Determine the (x, y) coordinate at the center of the cell enclosing the given text.  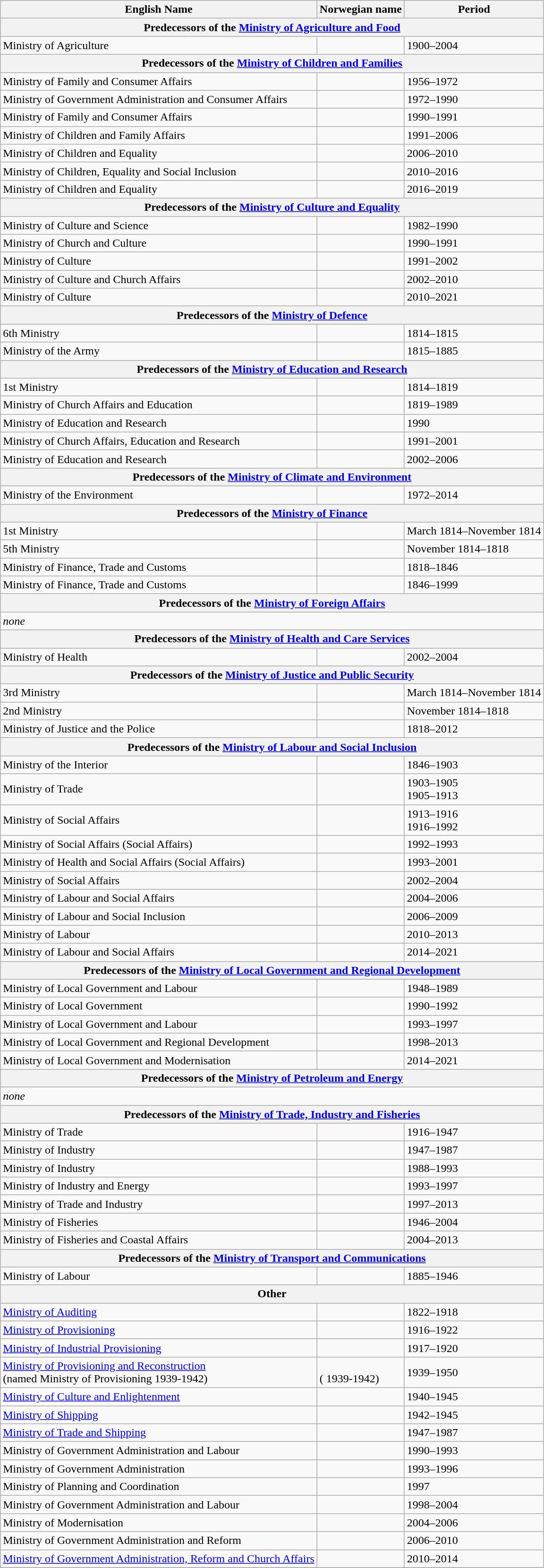
1990–1992 (474, 1006)
1815–1885 (474, 351)
Ministry of Social Affairs (Social Affairs) (159, 844)
2002–2010 (474, 279)
Ministry of the Army (159, 351)
2010–2014 (474, 1559)
Ministry of Fisheries (159, 1222)
1948–1989 (474, 988)
Predecessors of the Ministry of Petroleum and Energy (272, 1078)
1997 (474, 1487)
1998–2004 (474, 1505)
1982–1990 (474, 225)
Predecessors of the Ministry of Defence (272, 315)
2016–2019 (474, 189)
1885–1946 (474, 1276)
Ministry of Church Affairs, Education and Research (159, 441)
1846–1999 (474, 585)
Ministry of the Environment (159, 495)
1814–1815 (474, 333)
1991–2006 (474, 135)
1822–1918 (474, 1312)
1972–2014 (474, 495)
Ministry of Labour and Social Inclusion (159, 916)
English Name (159, 9)
Ministry of Local Government and Regional Development (159, 1042)
2006–2009 (474, 916)
Ministry of Local Government and Modernisation (159, 1060)
1991–2001 (474, 441)
Predecessors of the Ministry of Foreign Affairs (272, 603)
2002–2006 (474, 459)
1819–1989 (474, 405)
1818–1846 (474, 567)
Predecessors of the Ministry of Trade, Industry and Fisheries (272, 1114)
Ministry of Fisheries and Coastal Affairs (159, 1240)
1939–1950 (474, 1372)
Ministry of Health and Social Affairs (Social Affairs) (159, 862)
Predecessors of the Ministry of Labour and Social Inclusion (272, 747)
1993–1996 (474, 1469)
Other (272, 1294)
1991–2002 (474, 261)
Predecessors of the Ministry of Climate and Environment (272, 477)
3rd Ministry (159, 693)
Ministry of Local Government (159, 1006)
Ministry of Church Affairs and Education (159, 405)
( 1939-1942) (361, 1372)
1992–1993 (474, 844)
1846–1903 (474, 765)
Ministry of Culture and Science (159, 225)
1916–1922 (474, 1330)
Ministry of Government Administration (159, 1469)
5th Ministry (159, 549)
1998–2013 (474, 1042)
Ministry of Planning and Coordination (159, 1487)
1916–1947 (474, 1132)
Ministry of Agriculture (159, 45)
1972–1990 (474, 99)
1900–2004 (474, 45)
Ministry of Trade and Shipping (159, 1433)
Ministry of Church and Culture (159, 243)
Ministry of Trade and Industry (159, 1204)
1903–19051905–1913 (474, 789)
2nd Ministry (159, 711)
Norwegian name (361, 9)
Ministry of Health (159, 657)
Ministry of Provisioning and Reconstruction(named Ministry of Provisioning 1939-1942) (159, 1372)
1946–2004 (474, 1222)
Ministry of Provisioning (159, 1330)
Ministry of Modernisation (159, 1523)
Ministry of Industrial Provisioning (159, 1348)
1917–1920 (474, 1348)
Ministry of Culture and Enlightenment (159, 1396)
1913–19161916–1992 (474, 819)
Ministry of Government Administration and Reform (159, 1541)
Ministry of Industry and Energy (159, 1186)
Predecessors of the Ministry of Agriculture and Food (272, 27)
1940–1945 (474, 1396)
Predecessors of the Ministry of Children and Families (272, 63)
2010–2021 (474, 297)
Ministry of Culture and Church Affairs (159, 279)
Ministry of Children, Equality and Social Inclusion (159, 171)
Ministry of Children and Family Affairs (159, 135)
Period (474, 9)
1988–1993 (474, 1168)
Predecessors of the Ministry of Education and Research (272, 369)
Predecessors of the Ministry of Health and Care Services (272, 639)
Ministry of the Interior (159, 765)
1818–2012 (474, 729)
Ministry of Government Administration, Reform and Church Affairs (159, 1559)
1990–1993 (474, 1451)
Predecessors of the Ministry of Finance (272, 513)
Ministry of Government Administration and Consumer Affairs (159, 99)
1993–2001 (474, 862)
1814–1819 (474, 387)
Ministry of Auditing (159, 1312)
Ministry of Justice and the Police (159, 729)
Ministry of Shipping (159, 1414)
Predecessors of the Ministry of Culture and Equality (272, 207)
Predecessors of the Ministry of Justice and Public Security (272, 675)
Predecessors of the Ministry of Transport and Communications (272, 1258)
6th Ministry (159, 333)
1956–1972 (474, 81)
2004–2013 (474, 1240)
2010–2013 (474, 934)
Predecessors of the Ministry of Local Government and Regional Development (272, 970)
1990 (474, 423)
1942–1945 (474, 1414)
1997–2013 (474, 1204)
2010–2016 (474, 171)
